For the text-containing cell, return its midpoint in [x, y] coordinate format. 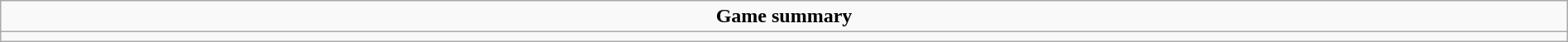
Game summary [784, 16]
